Search for the cell housing the specified text and yield its (X, Y) center coordinate. 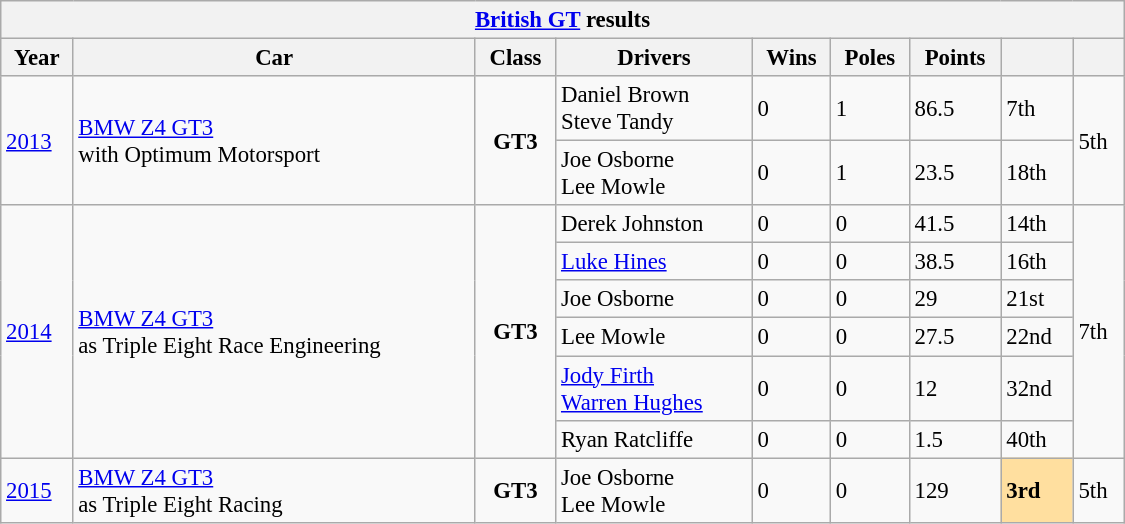
29 (955, 299)
Class (515, 58)
2015 (37, 490)
Ryan Ratcliffe (654, 439)
Lee Mowle (654, 337)
3rd (1037, 490)
Joe Osborne (654, 299)
Poles (870, 58)
Points (955, 58)
21st (1037, 299)
Derek Johnston (654, 224)
18th (1037, 174)
Jody Firth Warren Hughes (654, 388)
British GT results (563, 20)
129 (955, 490)
BMW Z4 GT3as Triple Eight Race Engineering (274, 332)
41.5 (955, 224)
Daniel Brown Steve Tandy (654, 108)
1.5 (955, 439)
40th (1037, 439)
BMW Z4 GT3as Triple Eight Racing (274, 490)
Car (274, 58)
38.5 (955, 262)
14th (1037, 224)
32nd (1037, 388)
27.5 (955, 337)
2014 (37, 332)
Wins (791, 58)
Year (37, 58)
BMW Z4 GT3with Optimum Motorsport (274, 140)
Luke Hines (654, 262)
12 (955, 388)
Drivers (654, 58)
23.5 (955, 174)
2013 (37, 140)
86.5 (955, 108)
16th (1037, 262)
22nd (1037, 337)
